Find where the given text appears and provide that cell's center as (x, y) coordinate. 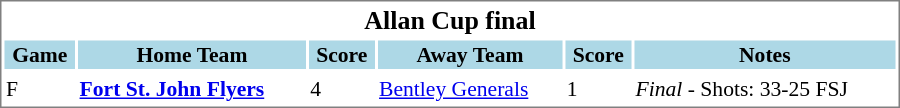
Notes (764, 54)
4 (342, 89)
Fort St. John Flyers (192, 89)
F (40, 89)
Allan Cup final (450, 20)
Bentley Generals (470, 89)
Game (40, 54)
1 (598, 89)
Away Team (470, 54)
Final - Shots: 33-25 FSJ (764, 89)
Home Team (192, 54)
